Search for the cell housing the specified text and yield its (x, y) center coordinate. 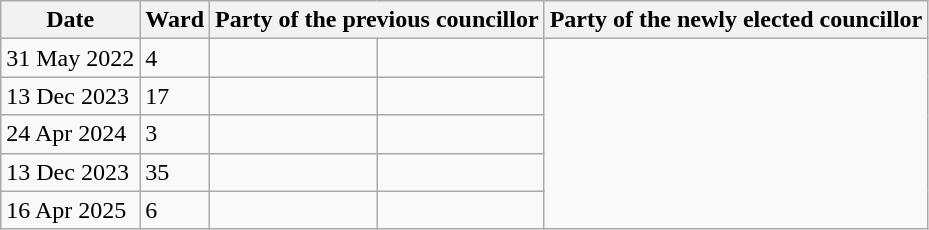
17 (175, 96)
Ward (175, 20)
24 Apr 2024 (70, 134)
Party of the newly elected councillor (736, 20)
Party of the previous councillor (378, 20)
Date (70, 20)
3 (175, 134)
6 (175, 210)
35 (175, 172)
31 May 2022 (70, 58)
4 (175, 58)
16 Apr 2025 (70, 210)
